Output the [x, y] coordinate of the center of the cell containing the given text.  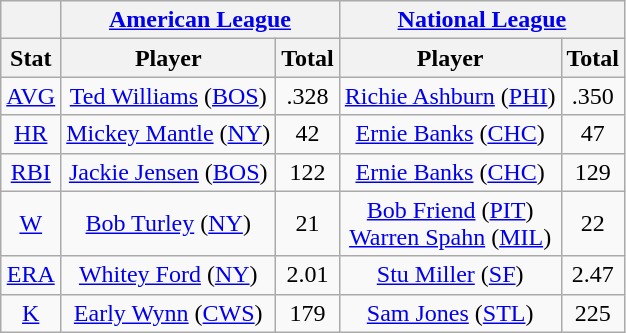
Mickey Mantle (NY) [168, 134]
Bob Turley (NY) [168, 224]
.328 [308, 96]
2.01 [308, 275]
HR [31, 134]
Stat [31, 58]
Ted Williams (BOS) [168, 96]
Whitey Ford (NY) [168, 275]
Stu Miller (SF) [450, 275]
42 [308, 134]
2.47 [593, 275]
225 [593, 313]
American League [200, 20]
Early Wynn (CWS) [168, 313]
21 [308, 224]
AVG [31, 96]
47 [593, 134]
129 [593, 172]
Sam Jones (STL) [450, 313]
.350 [593, 96]
Jackie Jensen (BOS) [168, 172]
Richie Ashburn (PHI) [450, 96]
RBI [31, 172]
22 [593, 224]
ERA [31, 275]
W [31, 224]
K [31, 313]
Bob Friend (PIT)Warren Spahn (MIL) [450, 224]
122 [308, 172]
179 [308, 313]
National League [482, 20]
